Pinpoint the cell where the given text exists, returning its [x, y] midpoint coordinate. 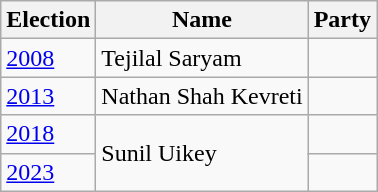
2023 [48, 172]
2018 [48, 134]
2008 [48, 58]
2013 [48, 96]
Party [342, 20]
Name [202, 20]
Election [48, 20]
Sunil Uikey [202, 153]
Tejilal Saryam [202, 58]
Nathan Shah Kevreti [202, 96]
